Scan for the cell matching the given text and deliver its (x, y) coordinate at center. 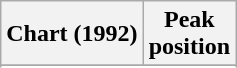
Chart (1992) (72, 34)
Peakposition (189, 34)
